From the cell containing the given text, extract its center point as [x, y] coordinate. 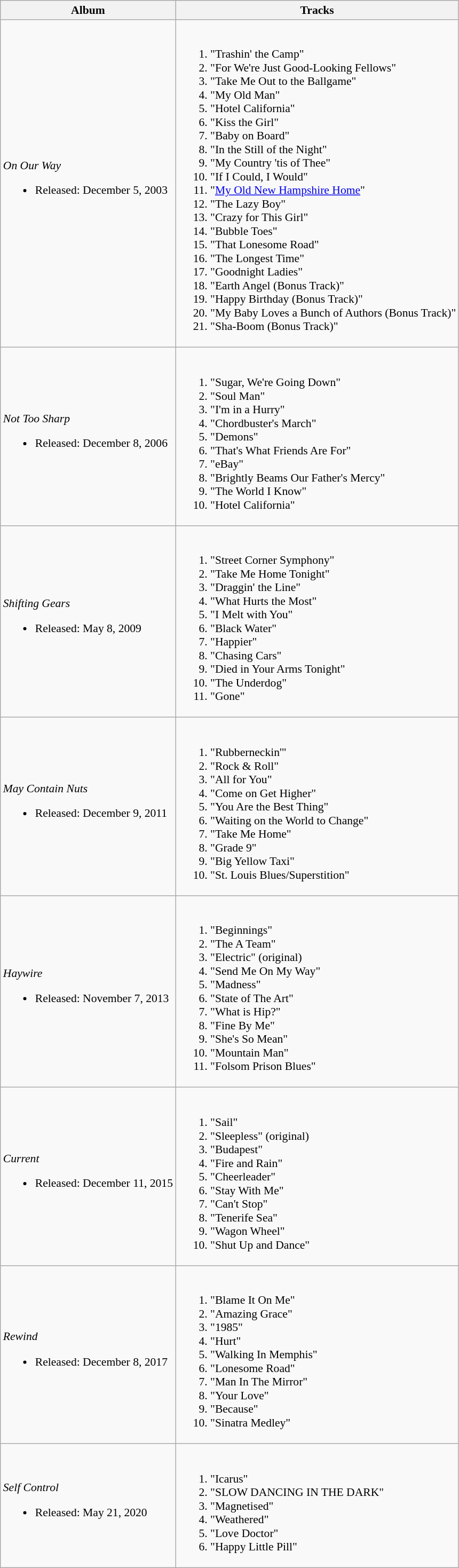
"Icarus""SLOW DANCING IN THE DARK""Magnetised""Weathered""Love Doctor""Happy Little Pill" [317, 1506]
CurrentReleased: December 11, 2015 [88, 1177]
Not Too SharpReleased: December 8, 2006 [88, 437]
Shifting GearsReleased: May 8, 2009 [88, 621]
May Contain NutsReleased: December 9, 2011 [88, 807]
Self ControlReleased: May 21, 2020 [88, 1506]
Tracks [317, 10]
On Our WayReleased: December 5, 2003 [88, 184]
RewindReleased: December 8, 2017 [88, 1355]
HaywireReleased: November 7, 2013 [88, 992]
"Sail""Sleepless" (original)"Budapest""Fire and Rain""Cheerleader""Stay With Me""Can't Stop""Tenerife Sea""Wagon Wheel""Shut Up and Dance" [317, 1177]
"Blame It On Me""Amazing Grace""1985""Hurt""Walking In Memphis""Lonesome Road""Man In The Mirror""Your Love""Because""Sinatra Medley" [317, 1355]
Album [88, 10]
